Pinpoint the cell where the given text exists, returning its [X, Y] midpoint coordinate. 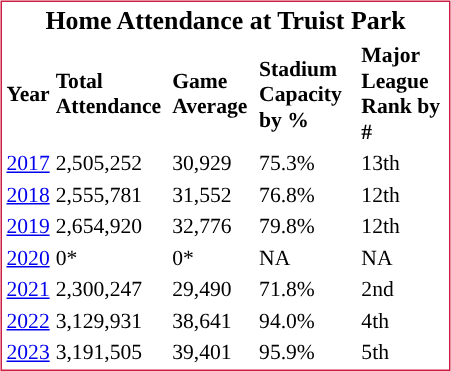
29,490 [213, 289]
2020 [28, 258]
2,555,781 [111, 194]
Total Attendance [111, 94]
94.0% [308, 320]
Stadium Capacity by % [308, 94]
95.9% [308, 352]
32,776 [213, 226]
Game Average [213, 94]
5th [403, 352]
2,505,252 [111, 163]
Year [28, 94]
13th [403, 163]
75.3% [308, 163]
2023 [28, 352]
38,641 [213, 320]
2nd [403, 289]
4th [403, 320]
3,129,931 [111, 320]
2017 [28, 163]
2022 [28, 320]
Major League Rank by # [403, 94]
71.8% [308, 289]
Home Attendance at Truist Park [226, 22]
31,552 [213, 194]
2018 [28, 194]
3,191,505 [111, 352]
39,401 [213, 352]
2,654,920 [111, 226]
30,929 [213, 163]
79.8% [308, 226]
2019 [28, 226]
76.8% [308, 194]
2,300,247 [111, 289]
2021 [28, 289]
